Determine the [X, Y] coordinate at the center of the cell enclosing the given text.  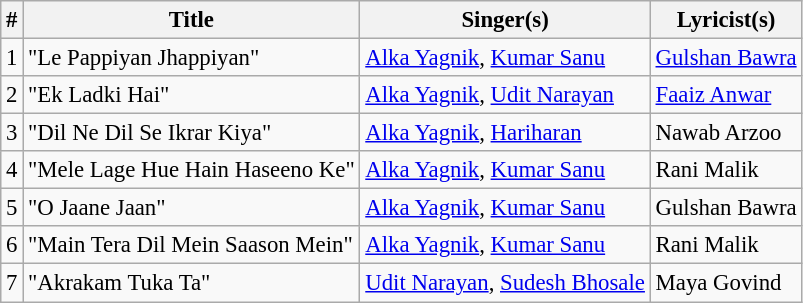
Alka Yagnik, Hariharan [505, 133]
Maya Govind [726, 283]
"Dil Ne Dil Se Ikrar Kiya" [192, 133]
6 [12, 245]
Title [192, 20]
Alka Yagnik, Udit Narayan [505, 95]
3 [12, 133]
"Le Pappiyan Jhappiyan" [192, 58]
4 [12, 170]
5 [12, 208]
Singer(s) [505, 20]
Lyricist(s) [726, 20]
# [12, 20]
Udit Narayan, Sudesh Bhosale [505, 283]
"Main Tera Dil Mein Saason Mein" [192, 245]
"Akrakam Tuka Ta" [192, 283]
7 [12, 283]
"Ek Ladki Hai" [192, 95]
Faaiz Anwar [726, 95]
1 [12, 58]
"O Jaane Jaan" [192, 208]
Nawab Arzoo [726, 133]
2 [12, 95]
"Mele Lage Hue Hain Haseeno Ke" [192, 170]
